Scan for the cell matching the given text and deliver its [X, Y] coordinate at center. 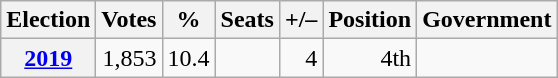
4 [300, 58]
2019 [48, 58]
Seats [247, 20]
4th [370, 58]
% [188, 20]
Votes [129, 20]
Government [487, 20]
+/– [300, 20]
1,853 [129, 58]
Election [48, 20]
10.4 [188, 58]
Position [370, 20]
